Determine the (X, Y) coordinate at the center of the cell enclosing the given text.  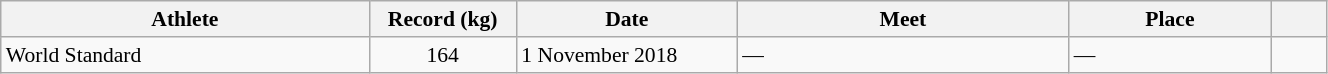
1 November 2018 (626, 55)
World Standard (185, 55)
Meet (902, 19)
Date (626, 19)
Athlete (185, 19)
Record (kg) (442, 19)
Place (1170, 19)
164 (442, 55)
